Output the [x, y] coordinate of the center of the cell containing the given text.  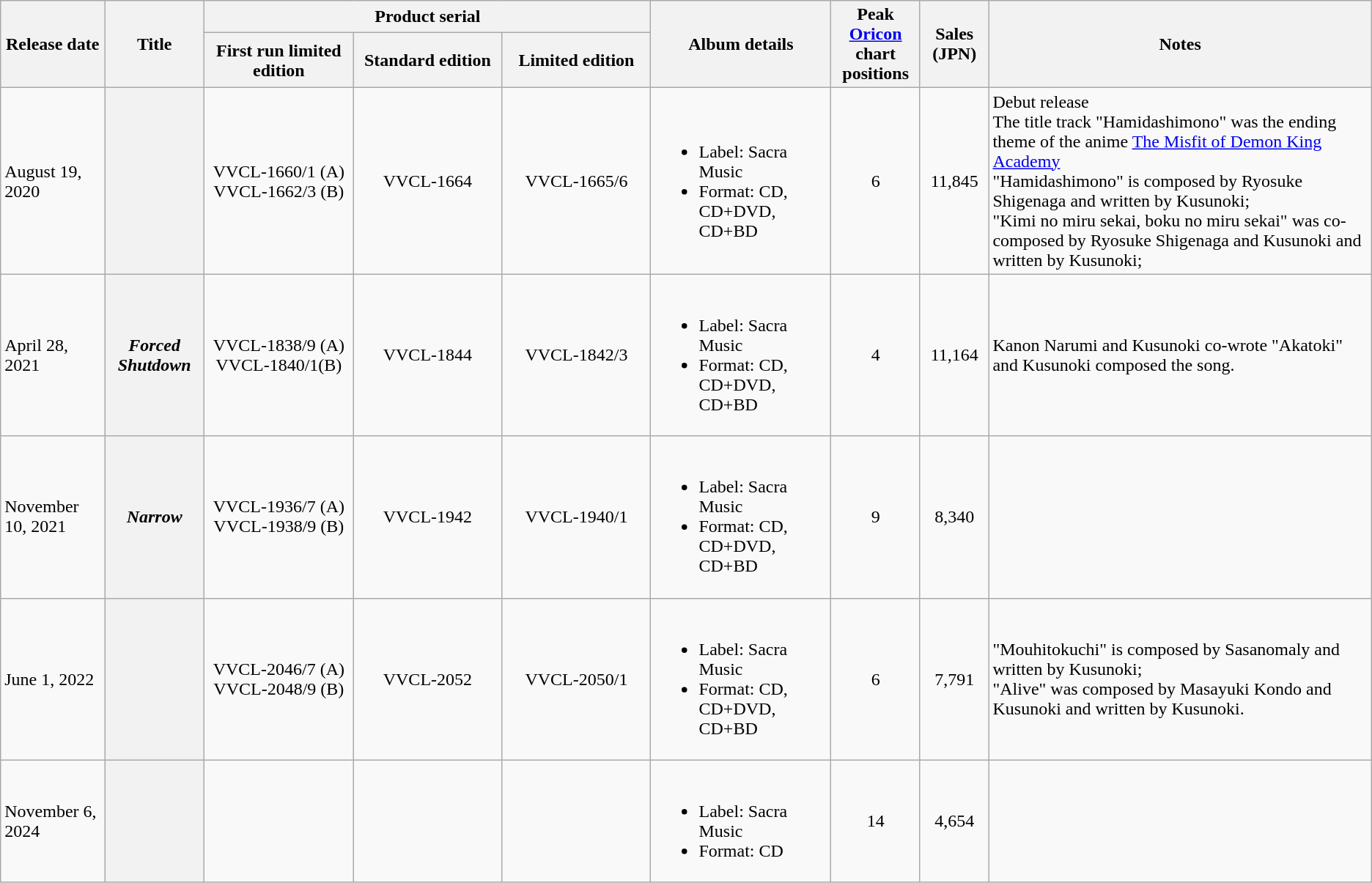
Label: Sacra MusicFormat: CD [741, 821]
VVCL-1940/1 [576, 517]
4,654 [954, 821]
11,845 [954, 181]
14 [876, 821]
8,340 [954, 517]
Sales (JPN) [954, 44]
Title [155, 44]
November 6, 2024 [53, 821]
VVCL-1844 [428, 355]
April 28, 2021 [53, 355]
Peak Oricon chart positions [876, 44]
11,164 [954, 355]
Limited edition [576, 60]
VVCL-1838/9 (A) VVCL-1840/1(B) [279, 355]
Notes [1180, 44]
VVCL-1936/7 (A) VVCL-1938/9 (B) [279, 517]
VVCL-1942 [428, 517]
VVCL-1660/1 (A) VVCL-1662/3 (B) [279, 181]
VVCL-2046/7 (A) VVCL-2048/9 (B) [279, 679]
First run limited edition [279, 60]
4 [876, 355]
VVCL-2050/1 [576, 679]
VVCL-1665/6 [576, 181]
Forced Shutdown [155, 355]
"Mouhitokuchi" is composed by Sasanomaly and written by Kusunoki; "Alive" was composed by Masayuki Kondo and Kusunoki and written by Kusunoki. [1180, 679]
June 1, 2022 [53, 679]
VVCL-1842/3 [576, 355]
November 10, 2021 [53, 517]
Album details [741, 44]
Standard edition [428, 60]
Release date [53, 44]
7,791 [954, 679]
Narrow [155, 517]
Kanon Narumi and Kusunoki co-wrote "Akatoki" and Kusunoki composed the song. [1180, 355]
9 [876, 517]
VVCL-1664 [428, 181]
VVCL-2052 [428, 679]
Product serial [428, 17]
August 19, 2020 [53, 181]
